Extract the [X, Y] coordinate from the center of the cell holding the provided text.  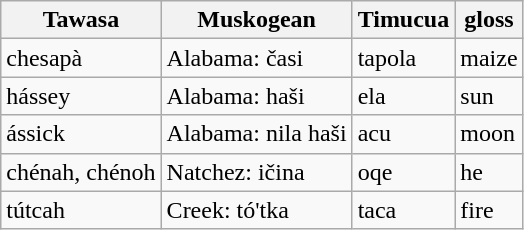
tapola [404, 58]
moon [489, 134]
he [489, 172]
gloss [489, 20]
hássey [81, 96]
Alabama: haši [256, 96]
Muskogean [256, 20]
tútcah [81, 210]
sun [489, 96]
ela [404, 96]
Alabama: časi [256, 58]
Timucua [404, 20]
chénah, chénoh [81, 172]
oqe [404, 172]
maize [489, 58]
Alabama: nila haši [256, 134]
chesapà [81, 58]
Creek: tó'tka [256, 210]
ássick [81, 134]
Natchez: ičina [256, 172]
Tawasa [81, 20]
fire [489, 210]
taca [404, 210]
acu [404, 134]
